Extract the (X, Y) coordinate from the center of the cell holding the provided text.  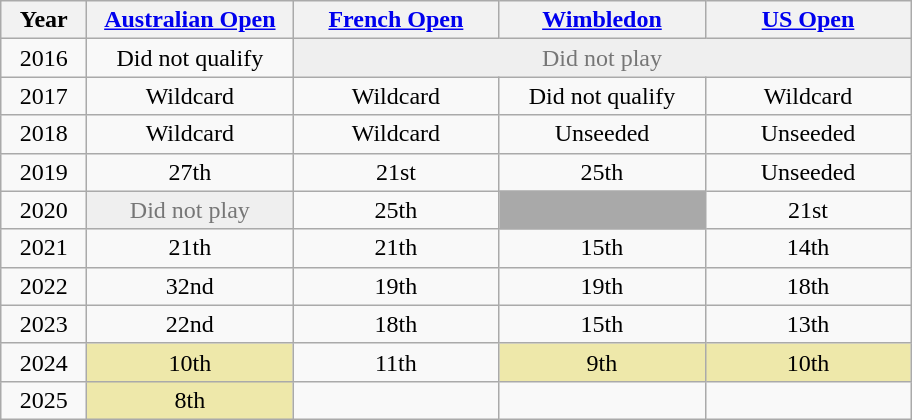
32nd (190, 286)
2023 (44, 324)
French Open (396, 20)
2022 (44, 286)
27th (190, 172)
2025 (44, 400)
14th (808, 248)
11th (396, 362)
US Open (808, 20)
2018 (44, 134)
2021 (44, 248)
13th (808, 324)
9th (602, 362)
Wimbledon (602, 20)
2020 (44, 210)
2017 (44, 96)
2019 (44, 172)
22nd (190, 324)
2016 (44, 58)
Australian Open (190, 20)
Year (44, 20)
2024 (44, 362)
8th (190, 400)
